For the text-containing cell, return its midpoint in [X, Y] coordinate format. 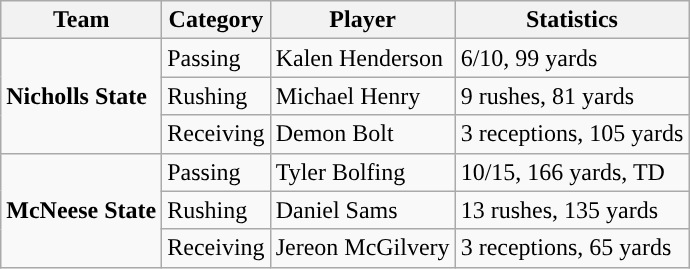
Kalen Henderson [362, 58]
McNeese State [82, 210]
Team [82, 20]
Tyler Bolfing [362, 172]
13 rushes, 135 yards [572, 210]
Player [362, 20]
Michael Henry [362, 96]
6/10, 99 yards [572, 58]
Daniel Sams [362, 210]
3 receptions, 65 yards [572, 248]
Demon Bolt [362, 134]
3 receptions, 105 yards [572, 134]
10/15, 166 yards, TD [572, 172]
Statistics [572, 20]
Category [216, 20]
Jereon McGilvery [362, 248]
Nicholls State [82, 96]
9 rushes, 81 yards [572, 96]
